Pinpoint the cell where the given text exists, returning its [X, Y] midpoint coordinate. 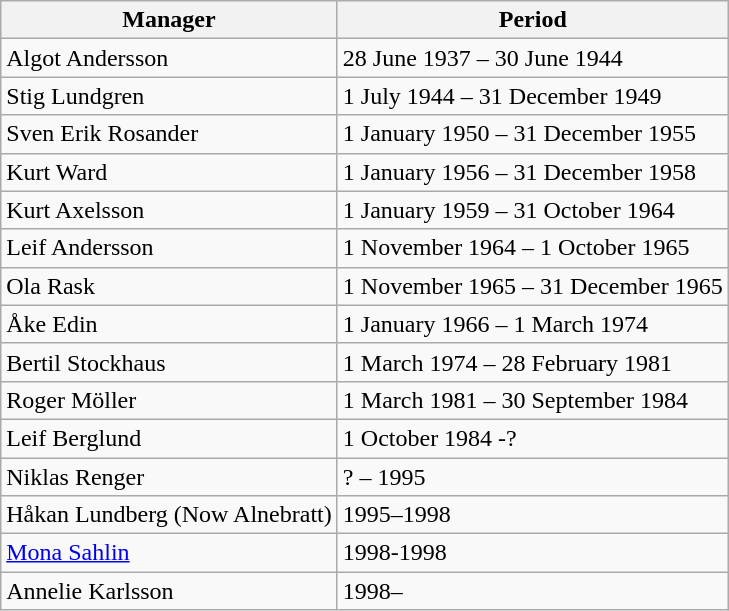
1 January 1959 – 31 October 1964 [532, 210]
Bertil Stockhaus [170, 362]
1 March 1974 – 28 February 1981 [532, 362]
Mona Sahlin [170, 553]
? – 1995 [532, 477]
Håkan Lundberg (Now Alnebratt) [170, 515]
1 November 1964 – 1 October 1965 [532, 248]
1 January 1956 – 31 December 1958 [532, 172]
1998– [532, 591]
Manager [170, 20]
1 January 1950 – 31 December 1955 [532, 134]
1 November 1965 – 31 December 1965 [532, 286]
1995–1998 [532, 515]
Leif Berglund [170, 438]
1 July 1944 – 31 December 1949 [532, 96]
Annelie Karlsson [170, 591]
Period [532, 20]
Niklas Renger [170, 477]
1998-1998 [532, 553]
1 January 1966 – 1 March 1974 [532, 324]
Leif Andersson [170, 248]
Algot Andersson [170, 58]
Sven Erik Rosander [170, 134]
Ola Rask [170, 286]
Åke Edin [170, 324]
28 June 1937 – 30 June 1944 [532, 58]
Stig Lundgren [170, 96]
1 March 1981 – 30 September 1984 [532, 400]
Roger Möller [170, 400]
1 October 1984 -? [532, 438]
Kurt Axelsson [170, 210]
Kurt Ward [170, 172]
